Detect which cell encompasses the target text, then output its (X, Y) center coordinate. 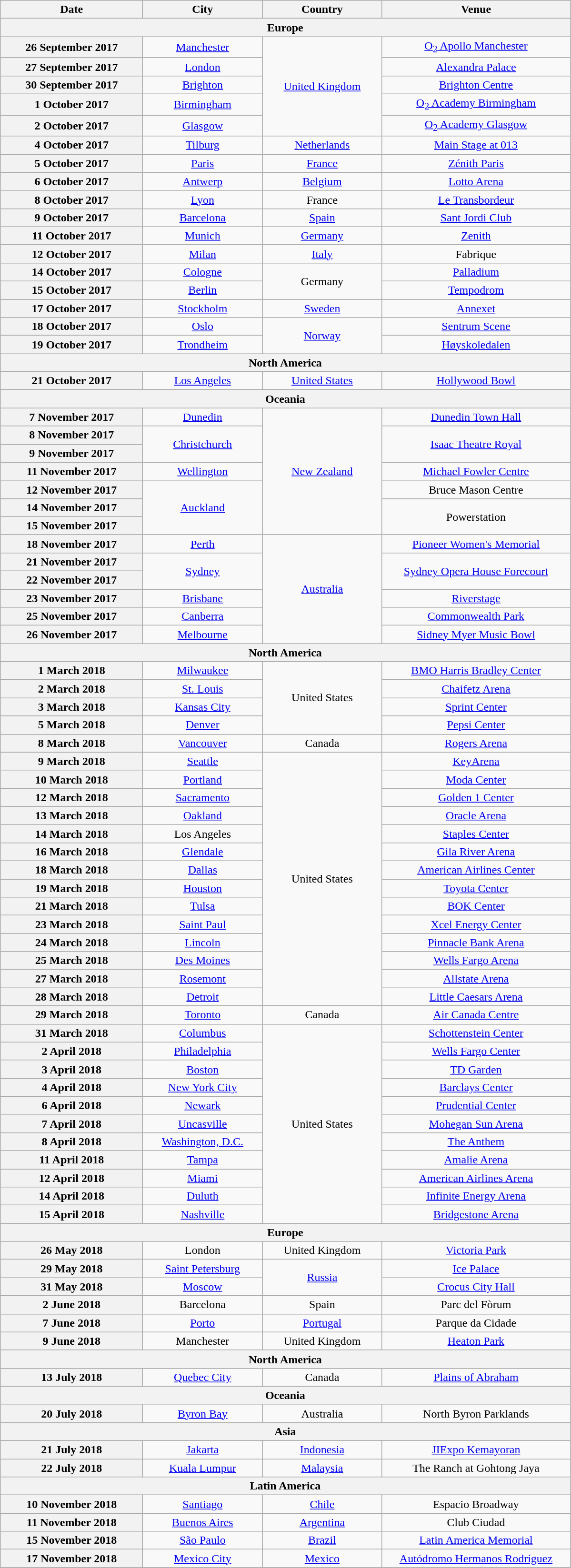
Club Ciudad (476, 1522)
Newark (203, 1105)
Gila River Arena (476, 852)
10 November 2018 (71, 1504)
Columbus (203, 1033)
American Airlines Center (476, 870)
Rosemont (203, 979)
7 November 2017 (71, 417)
Melbourne (203, 635)
Espacio Broadway (476, 1504)
Alexandra Palace (476, 67)
Mexico City (203, 1558)
Dunedin Town Hall (476, 417)
3 March 2018 (71, 707)
Brighton Centre (476, 85)
Hollywood Bowl (476, 381)
Golden 1 Center (476, 797)
Asia (285, 1431)
Powerstation (476, 516)
Xcel Energy Center (476, 924)
New Zealand (322, 471)
Detroit (203, 997)
9 October 2017 (71, 218)
15 October 2017 (71, 290)
16 March 2018 (71, 852)
Brazil (322, 1540)
Parc del Fòrum (476, 1305)
Washington, D.C. (203, 1141)
15 November 2018 (71, 1540)
Wells Fargo Center (476, 1051)
Belgium (322, 181)
17 November 2018 (71, 1558)
Lincoln (203, 943)
12 April 2018 (71, 1178)
The Ranch at Gohtong Jaya (476, 1468)
Venue (476, 10)
Little Caesars Arena (476, 997)
26 September 2017 (71, 47)
2 June 2018 (71, 1305)
Latin America (285, 1486)
Canberra (203, 616)
Oakland (203, 815)
Barclays Center (476, 1087)
Tulsa (203, 906)
Date (71, 10)
9 March 2018 (71, 761)
Lyon (203, 199)
Glasgow (203, 126)
Zénith Paris (476, 163)
Seattle (203, 761)
Rogers Arena (476, 743)
Country (322, 10)
Dallas (203, 870)
Paris (203, 163)
Staples Center (476, 834)
Chaifetz Arena (476, 689)
18 October 2017 (71, 327)
Denver (203, 725)
Philadelphia (203, 1051)
Saint Petersburg (203, 1269)
New York City (203, 1087)
Byron Bay (203, 1413)
21 July 2018 (71, 1450)
Kuala Lumpur (203, 1468)
Brisbane (203, 598)
Dunedin (203, 417)
Uncasville (203, 1123)
Quebec City (203, 1377)
8 March 2018 (71, 743)
31 March 2018 (71, 1033)
2 March 2018 (71, 689)
29 May 2018 (71, 1269)
Indonesia (322, 1450)
Ice Palace (476, 1269)
6 October 2017 (71, 181)
Wellington (203, 471)
Sentrum Scene (476, 327)
21 November 2017 (71, 562)
Buenos Aires (203, 1522)
Parque da Cidade (476, 1323)
14 April 2018 (71, 1196)
Amalie Arena (476, 1160)
BOK Center (476, 906)
Oracle Arena (476, 815)
Victoria Park (476, 1250)
10 March 2018 (71, 779)
Milan (203, 254)
Lotto Arena (476, 181)
Trondheim (203, 345)
2 October 2017 (71, 126)
8 October 2017 (71, 199)
3 April 2018 (71, 1069)
17 October 2017 (71, 308)
Bruce Mason Centre (476, 489)
São Paulo (203, 1540)
Moscow (203, 1287)
Brighton (203, 85)
Høyskoledalen (476, 345)
4 October 2017 (71, 145)
7 April 2018 (71, 1123)
29 March 2018 (71, 1015)
Mexico (322, 1558)
Antwerp (203, 181)
25 November 2017 (71, 616)
22 November 2017 (71, 580)
25 March 2018 (71, 961)
8 April 2018 (71, 1141)
City (203, 10)
9 June 2018 (71, 1341)
6 April 2018 (71, 1105)
26 May 2018 (71, 1250)
Schottenstein Center (476, 1033)
Miami (203, 1178)
11 April 2018 (71, 1160)
Tampa (203, 1160)
Plains of Abraham (476, 1377)
Netherlands (322, 145)
BMO Harris Bradley Center (476, 671)
Glendale (203, 852)
Berlin (203, 290)
Fabrique (476, 254)
31 May 2018 (71, 1287)
Isaac Theatre Royal (476, 444)
Pinnacle Bank Arena (476, 943)
Tilburg (203, 145)
O2 Apollo Manchester (476, 47)
The Anthem (476, 1141)
22 July 2018 (71, 1468)
23 November 2017 (71, 598)
11 November 2018 (71, 1522)
Duluth (203, 1196)
Kansas City (203, 707)
7 June 2018 (71, 1323)
Annexet (476, 308)
Des Moines (203, 961)
1 October 2017 (71, 104)
13 March 2018 (71, 815)
Russia (322, 1278)
15 November 2017 (71, 526)
Michael Fowler Centre (476, 471)
19 March 2018 (71, 888)
Boston (203, 1069)
Pepsi Center (476, 725)
Argentina (322, 1522)
Portland (203, 779)
24 March 2018 (71, 943)
Sydney (203, 571)
Malaysia (322, 1468)
Autódromo Hermanos Rodríguez (476, 1558)
19 October 2017 (71, 345)
Houston (203, 888)
Sidney Myer Music Bowl (476, 635)
30 September 2017 (71, 85)
Milwaukee (203, 671)
Main Stage at 013 (476, 145)
Birmingham (203, 104)
JIExpo Kemayoran (476, 1450)
Oslo (203, 327)
11 October 2017 (71, 236)
Sweden (322, 308)
Cologne (203, 272)
5 March 2018 (71, 725)
American Airlines Arena (476, 1178)
Portugal (322, 1323)
Allstate Arena (476, 979)
14 November 2017 (71, 507)
Bridgestone Arena (476, 1214)
KeyArena (476, 761)
15 April 2018 (71, 1214)
O2 Academy Glasgow (476, 126)
Heaton Park (476, 1341)
18 November 2017 (71, 544)
28 March 2018 (71, 997)
Sacramento (203, 797)
Sant Jordi Club (476, 218)
Stockholm (203, 308)
20 July 2018 (71, 1413)
Saint Paul (203, 924)
2 April 2018 (71, 1051)
Pioneer Women's Memorial (476, 544)
Perth (203, 544)
Commonwealth Park (476, 616)
21 October 2017 (71, 381)
26 November 2017 (71, 635)
Tempodrom (476, 290)
Air Canada Centre (476, 1015)
23 March 2018 (71, 924)
12 November 2017 (71, 489)
1 March 2018 (71, 671)
13 July 2018 (71, 1377)
Latin America Memorial (476, 1540)
21 March 2018 (71, 906)
Le Transbordeur (476, 199)
TD Garden (476, 1069)
Palladium (476, 272)
Sydney Opera House Forecourt (476, 571)
27 September 2017 (71, 67)
Zenith (476, 236)
Toronto (203, 1015)
Prudential Center (476, 1105)
North Byron Parklands (476, 1413)
8 November 2017 (71, 435)
11 November 2017 (71, 471)
4 April 2018 (71, 1087)
O2 Academy Birmingham (476, 104)
Christchurch (203, 444)
Porto (203, 1323)
9 November 2017 (71, 453)
27 March 2018 (71, 979)
Auckland (203, 507)
Chile (322, 1504)
Santiago (203, 1504)
Crocus City Hall (476, 1287)
Infinite Energy Arena (476, 1196)
Nashville (203, 1214)
Toyota Center (476, 888)
Norway (322, 336)
18 March 2018 (71, 870)
Mohegan Sun Arena (476, 1123)
Munich (203, 236)
Jakarta (203, 1450)
12 October 2017 (71, 254)
Italy (322, 254)
Sprint Center (476, 707)
Moda Center (476, 779)
5 October 2017 (71, 163)
14 March 2018 (71, 834)
St. Louis (203, 689)
Wells Fargo Arena (476, 961)
14 October 2017 (71, 272)
12 March 2018 (71, 797)
Riverstage (476, 598)
Vancouver (203, 743)
